Capture the cell that displays the provided text and extract its [x, y] central coordinate. 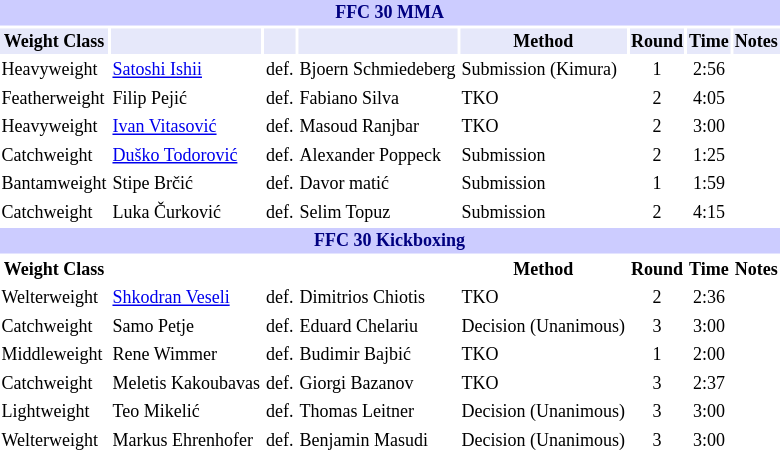
4:05 [710, 99]
Selim Topuz [378, 213]
1:59 [710, 184]
Meletis Kakoubavas [186, 383]
Eduard Chelariu [378, 327]
Featherweight [54, 99]
2:37 [710, 383]
Shkodran Veseli [186, 298]
Teo Mikelić [186, 412]
Samo Petje [186, 327]
Stipe Brčić [186, 184]
Davor matić [378, 184]
Satoshi Ishii [186, 70]
2:36 [710, 298]
Luka Čurković [186, 213]
Middleweight [54, 355]
Duško Todorović [186, 155]
Bjoern Schmiedeberg [378, 70]
FFC 30 MMA [390, 13]
Masoud Ranjbar [378, 127]
Submission (Kimura) [543, 70]
Filip Pejić [186, 99]
Bantamweight [54, 184]
Dimitrios Chiotis [378, 298]
Lightweight [54, 412]
Fabiano Silva [378, 99]
2:56 [710, 70]
2:00 [710, 355]
Welterweight [54, 298]
Giorgi Bazanov [378, 383]
Budimir Bajbić [378, 355]
1:25 [710, 155]
FFC 30 Kickboxing [390, 241]
Alexander Poppeck [378, 155]
Thomas Leitner [378, 412]
4:15 [710, 213]
Ivan Vitasović [186, 127]
Rene Wimmer [186, 355]
